Find where the given text appears and provide that cell's center as [x, y] coordinate. 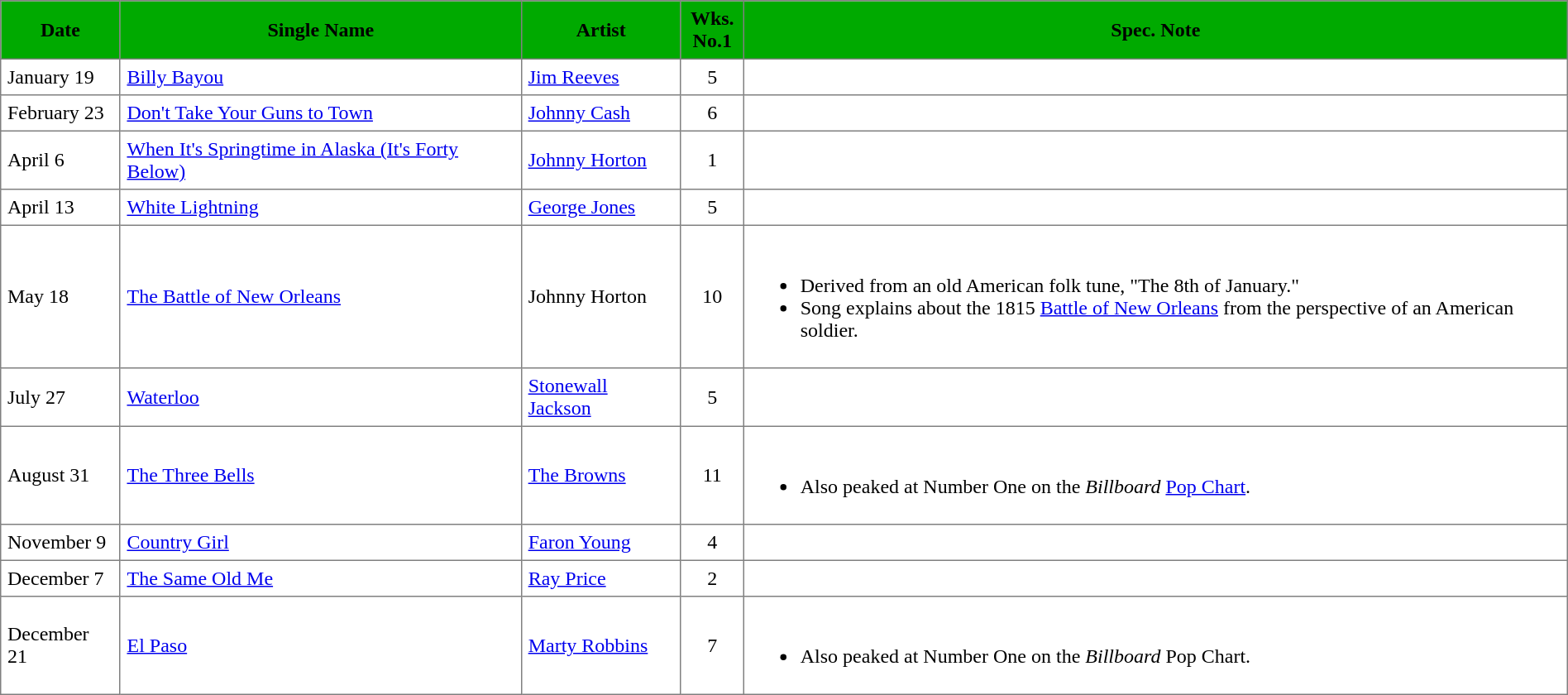
The Battle of New Orleans [321, 296]
The Same Old Me [321, 578]
Waterloo [321, 397]
The Browns [600, 475]
Country Girl [321, 543]
7 [712, 645]
May 18 [60, 296]
Don't Take Your Guns to Town [321, 113]
Spec. Note [1155, 30]
November 9 [60, 543]
2 [712, 578]
El Paso [321, 645]
Jim Reeves [600, 77]
July 27 [60, 397]
White Lightning [321, 208]
April 6 [60, 160]
December 21 [60, 645]
April 13 [60, 208]
1 [712, 160]
January 19 [60, 77]
Marty Robbins [600, 645]
4 [712, 543]
February 23 [60, 113]
11 [712, 475]
Johnny Cash [600, 113]
Ray Price [600, 578]
Artist [600, 30]
6 [712, 113]
Billy Bayou [321, 77]
Single Name [321, 30]
Stonewall Jackson [600, 397]
The Three Bells [321, 475]
December 7 [60, 578]
Date [60, 30]
Wks. No.1 [712, 30]
Faron Young [600, 543]
When It's Springtime in Alaska (It's Forty Below) [321, 160]
10 [712, 296]
George Jones [600, 208]
August 31 [60, 475]
